Search for the cell housing the specified text and yield its (X, Y) center coordinate. 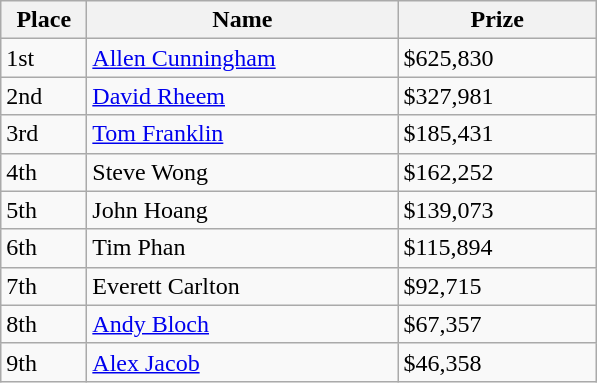
Andy Bloch (242, 324)
$115,894 (498, 248)
$327,981 (498, 96)
Prize (498, 20)
9th (44, 362)
Alex Jacob (242, 362)
$625,830 (498, 58)
Name (242, 20)
6th (44, 248)
Tom Franklin (242, 134)
7th (44, 286)
4th (44, 172)
Place (44, 20)
8th (44, 324)
John Hoang (242, 210)
Everett Carlton (242, 286)
$162,252 (498, 172)
$92,715 (498, 286)
5th (44, 210)
Steve Wong (242, 172)
Allen Cunningham (242, 58)
1st (44, 58)
$46,358 (498, 362)
3rd (44, 134)
$139,073 (498, 210)
David Rheem (242, 96)
Tim Phan (242, 248)
$67,357 (498, 324)
2nd (44, 96)
$185,431 (498, 134)
